Determine the [x, y] coordinate at the center of the cell enclosing the given text.  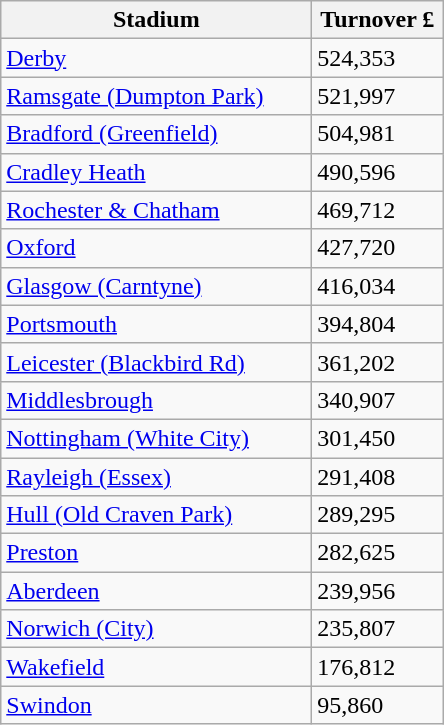
394,804 [378, 324]
Nottingham (White City) [156, 438]
521,997 [378, 96]
239,956 [378, 591]
524,353 [378, 58]
Rochester & Chatham [156, 210]
289,295 [378, 515]
361,202 [378, 362]
Oxford [156, 248]
Rayleigh (Essex) [156, 477]
490,596 [378, 172]
Derby [156, 58]
Ramsgate (Dumpton Park) [156, 96]
Wakefield [156, 667]
416,034 [378, 286]
427,720 [378, 248]
282,625 [378, 553]
469,712 [378, 210]
Glasgow (Carntyne) [156, 286]
Turnover £ [378, 20]
Stadium [156, 20]
Preston [156, 553]
176,812 [378, 667]
Norwich (City) [156, 629]
Portsmouth [156, 324]
Hull (Old Craven Park) [156, 515]
504,981 [378, 134]
340,907 [378, 400]
301,450 [378, 438]
Bradford (Greenfield) [156, 134]
Cradley Heath [156, 172]
Middlesbrough [156, 400]
Leicester (Blackbird Rd) [156, 362]
95,860 [378, 705]
235,807 [378, 629]
Swindon [156, 705]
291,408 [378, 477]
Aberdeen [156, 591]
